From the cell containing the given text, extract its center point as (x, y) coordinate. 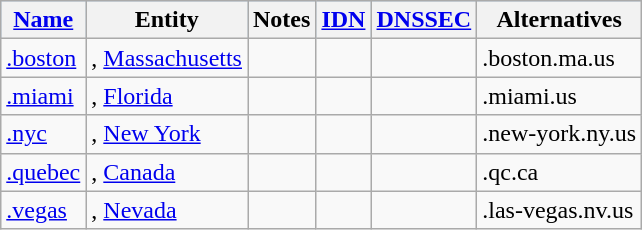
IDN (344, 20)
.miami (44, 96)
.miami.us (560, 96)
, Florida (167, 96)
.quebec (44, 172)
.vegas (44, 210)
.nyc (44, 134)
, New York (167, 134)
.qc.ca (560, 172)
, Massachusetts (167, 58)
Notes (282, 20)
, Nevada (167, 210)
, Canada (167, 172)
.boston (44, 58)
DNSSEC (424, 20)
Name (44, 20)
.boston.ma.us (560, 58)
Alternatives (560, 20)
.las-vegas.nv.us (560, 210)
.new-york.ny.us (560, 134)
Entity (167, 20)
